Identify which cell holds the provided text, then report its [x, y] central coordinate. 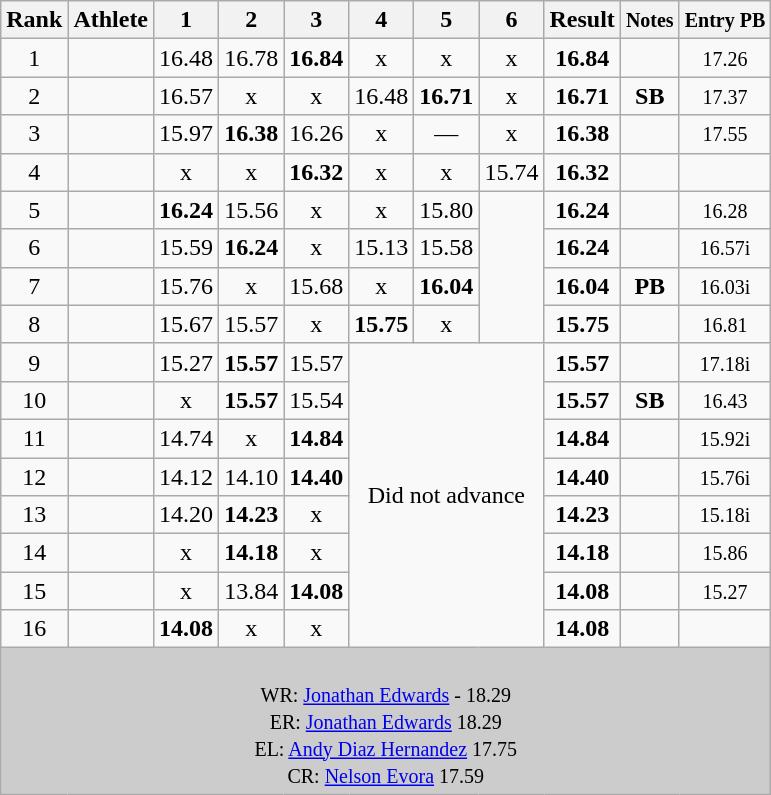
Result [582, 20]
10 [34, 400]
WR: Jonathan Edwards - 18.29ER: Jonathan Edwards 18.29 EL: Andy Diaz Hernandez 17.75CR: Nelson Evora 17.59 [386, 721]
14.12 [186, 477]
16.26 [316, 134]
Did not advance [446, 495]
14.74 [186, 438]
15.54 [316, 400]
16 [34, 629]
14 [34, 553]
16.78 [252, 58]
Notes [650, 20]
PB [650, 286]
15.80 [446, 210]
13 [34, 515]
17.18i [725, 362]
16.28 [725, 210]
14.10 [252, 477]
14.20 [186, 515]
Entry PB [725, 20]
17.26 [725, 58]
7 [34, 286]
15.59 [186, 248]
11 [34, 438]
13.84 [252, 591]
16.57i [725, 248]
15.18i [725, 515]
8 [34, 324]
Athlete [111, 20]
15.13 [382, 248]
15.67 [186, 324]
16.43 [725, 400]
15.97 [186, 134]
16.57 [186, 96]
Rank [34, 20]
15.86 [725, 553]
15.68 [316, 286]
17.55 [725, 134]
12 [34, 477]
15.92i [725, 438]
9 [34, 362]
16.03i [725, 286]
15.58 [446, 248]
15 [34, 591]
15.76i [725, 477]
— [446, 134]
17.37 [725, 96]
15.56 [252, 210]
15.76 [186, 286]
15.74 [512, 172]
16.81 [725, 324]
